Extract the [X, Y] coordinate from the center of the cell holding the provided text.  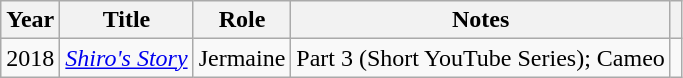
2018 [30, 58]
Jermaine [242, 58]
Shiro's Story [126, 58]
Role [242, 20]
Part 3 (Short YouTube Series); Cameo [481, 58]
Year [30, 20]
Title [126, 20]
Notes [481, 20]
